Extract the [x, y] coordinate from the center of the cell holding the provided text.  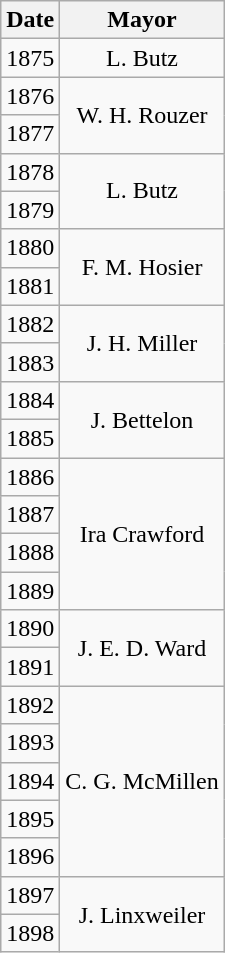
1895 [30, 819]
1887 [30, 515]
Mayor [142, 20]
1893 [30, 743]
1879 [30, 210]
C. G. McMillen [142, 781]
1882 [30, 324]
F. M. Hosier [142, 267]
1881 [30, 286]
J. Linxweiler [142, 914]
1875 [30, 58]
1876 [30, 96]
Date [30, 20]
1878 [30, 172]
W. H. Rouzer [142, 115]
Ira Crawford [142, 534]
1889 [30, 591]
1888 [30, 553]
J. E. D. Ward [142, 648]
J. Bettelon [142, 419]
1896 [30, 857]
1885 [30, 438]
1883 [30, 362]
1877 [30, 134]
1884 [30, 400]
1880 [30, 248]
1890 [30, 629]
1894 [30, 781]
1897 [30, 895]
1898 [30, 933]
1886 [30, 477]
J. H. Miller [142, 343]
1891 [30, 667]
1892 [30, 705]
